Locate the cell with the specified text and output its [x, y] center coordinate. 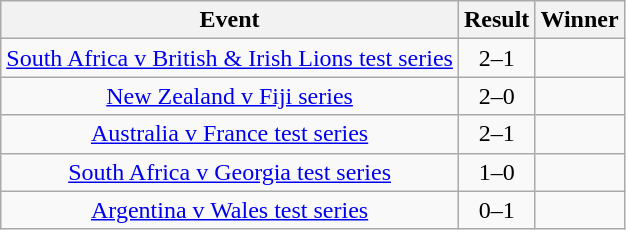
New Zealand v Fiji series [230, 96]
South Africa v Georgia test series [230, 172]
Winner [580, 20]
Australia v France test series [230, 134]
Result [496, 20]
South Africa v British & Irish Lions test series [230, 58]
0–1 [496, 210]
1–0 [496, 172]
2–0 [496, 96]
Event [230, 20]
Argentina v Wales test series [230, 210]
